Output the (x, y) coordinate of the center of the cell containing the given text.  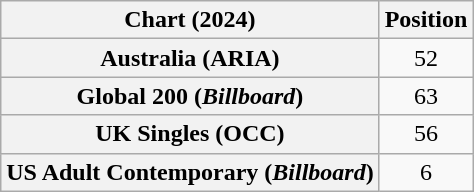
Chart (2024) (190, 20)
6 (426, 172)
Position (426, 20)
Australia (ARIA) (190, 58)
56 (426, 134)
UK Singles (OCC) (190, 134)
Global 200 (Billboard) (190, 96)
52 (426, 58)
63 (426, 96)
US Adult Contemporary (Billboard) (190, 172)
